Locate the cell with the specified text and output its [x, y] center coordinate. 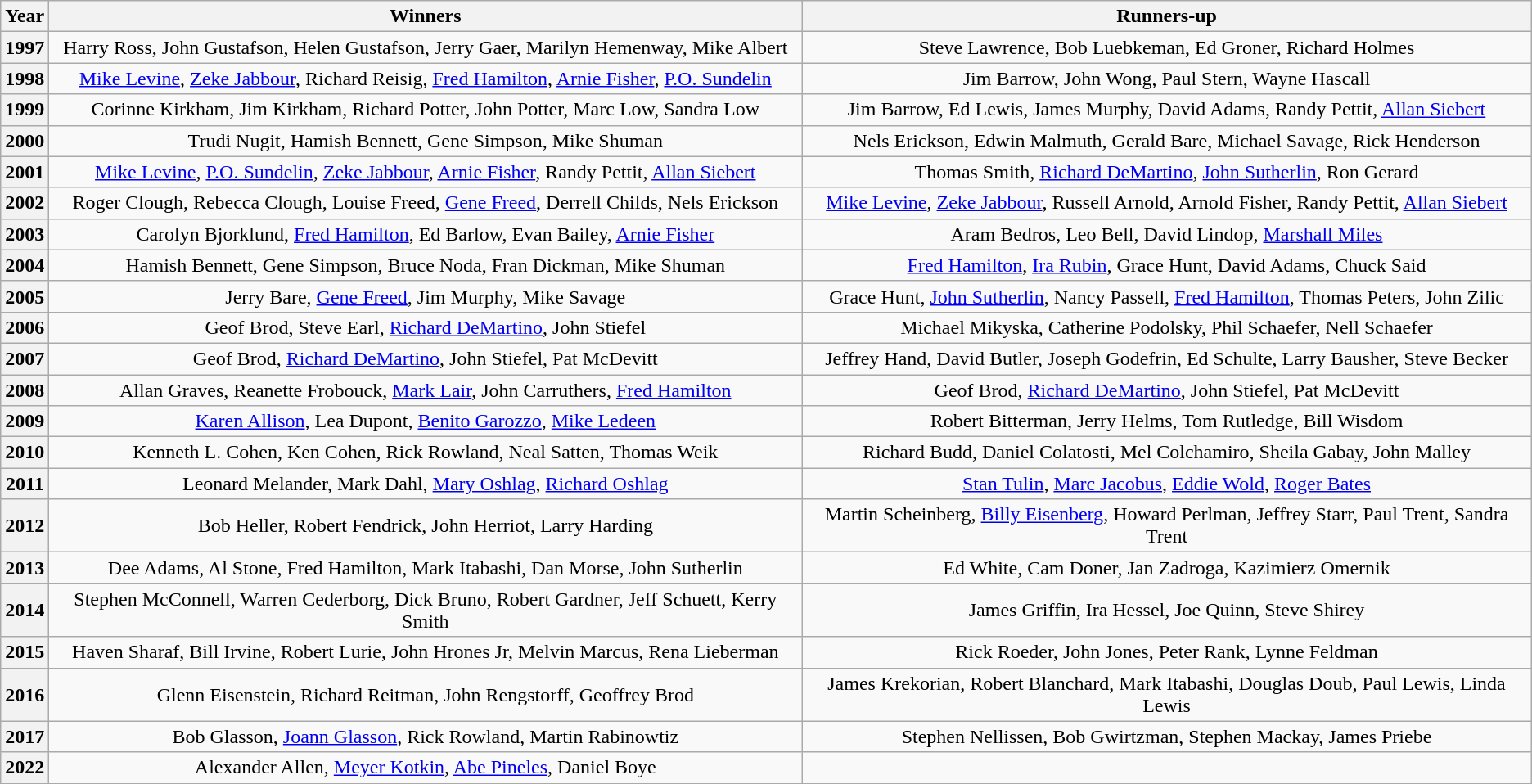
2003 [25, 234]
Jeffrey Hand, David Butler, Joseph Godefrin, Ed Schulte, Larry Bausher, Steve Becker [1167, 358]
Kenneth L. Cohen, Ken Cohen, Rick Rowland, Neal Satten, Thomas Weik [426, 453]
2013 [25, 568]
Bob Glasson, Joann Glasson, Rick Rowland, Martin Rabinowtiz [426, 737]
Ed White, Cam Doner, Jan Zadroga, Kazimierz Omernik [1167, 568]
Harry Ross, John Gustafson, Helen Gustafson, Jerry Gaer, Marilyn Hemenway, Mike Albert [426, 47]
Allan Graves, Reanette Frobouck, Mark Lair, John Carruthers, Fred Hamilton [426, 390]
2009 [25, 421]
Robert Bitterman, Jerry Helms, Tom Rutledge, Bill Wisdom [1167, 421]
Jim Barrow, Ed Lewis, James Murphy, David Adams, Randy Pettit, Allan Siebert [1167, 110]
Corinne Kirkham, Jim Kirkham, Richard Potter, John Potter, Marc Low, Sandra Low [426, 110]
2012 [25, 525]
Aram Bedros, Leo Bell, David Lindop, Marshall Miles [1167, 234]
2014 [25, 611]
2017 [25, 737]
Jim Barrow, John Wong, Paul Stern, Wayne Hascall [1167, 79]
2011 [25, 484]
James Griffin, Ira Hessel, Joe Quinn, Steve Shirey [1167, 611]
Karen Allison, Lea Dupont, Benito Garozzo, Mike Ledeen [426, 421]
1999 [25, 110]
Stan Tulin, Marc Jacobus, Eddie Wold, Roger Bates [1167, 484]
Carolyn Bjorklund, Fred Hamilton, Ed Barlow, Evan Bailey, Arnie Fisher [426, 234]
Bob Heller, Robert Fendrick, John Herriot, Larry Harding [426, 525]
Trudi Nugit, Hamish Bennett, Gene Simpson, Mike Shuman [426, 141]
1998 [25, 79]
Rick Roeder, John Jones, Peter Rank, Lynne Feldman [1167, 652]
Mike Levine, Zeke Jabbour, Russell Arnold, Arnold Fisher, Randy Pettit, Allan Siebert [1167, 203]
Year [25, 16]
Alexander Allen, Meyer Kotkin, Abe Pineles, Daniel Boye [426, 768]
Richard Budd, Daniel Colatosti, Mel Colchamiro, Sheila Gabay, John Malley [1167, 453]
2000 [25, 141]
2016 [25, 694]
Glenn Eisenstein, Richard Reitman, John Rengstorff, Geoffrey Brod [426, 694]
Haven Sharaf, Bill Irvine, Robert Lurie, John Hrones Jr, Melvin Marcus, Rena Lieberman [426, 652]
Hamish Bennett, Gene Simpson, Bruce Noda, Fran Dickman, Mike Shuman [426, 265]
Dee Adams, Al Stone, Fred Hamilton, Mark Itabashi, Dan Morse, John Sutherlin [426, 568]
Grace Hunt, John Sutherlin, Nancy Passell, Fred Hamilton, Thomas Peters, John Zilic [1167, 296]
2005 [25, 296]
James Krekorian, Robert Blanchard, Mark Itabashi, Douglas Doub, Paul Lewis, Linda Lewis [1167, 694]
2022 [25, 768]
2006 [25, 327]
Winners [426, 16]
2001 [25, 172]
Steve Lawrence, Bob Luebkeman, Ed Groner, Richard Holmes [1167, 47]
1997 [25, 47]
Mike Levine, P.O. Sundelin, Zeke Jabbour, Arnie Fisher, Randy Pettit, Allan Siebert [426, 172]
2008 [25, 390]
2002 [25, 203]
Stephen Nellissen, Bob Gwirtzman, Stephen Mackay, James Priebe [1167, 737]
2004 [25, 265]
2007 [25, 358]
Jerry Bare, Gene Freed, Jim Murphy, Mike Savage [426, 296]
2015 [25, 652]
Geof Brod, Steve Earl, Richard DeMartino, John Stiefel [426, 327]
Mike Levine, Zeke Jabbour, Richard Reisig, Fred Hamilton, Arnie Fisher, P.O. Sundelin [426, 79]
Leonard Melander, Mark Dahl, Mary Oshlag, Richard Oshlag [426, 484]
Nels Erickson, Edwin Malmuth, Gerald Bare, Michael Savage, Rick Henderson [1167, 141]
Stephen McConnell, Warren Cederborg, Dick Bruno, Robert Gardner, Jeff Schuett, Kerry Smith [426, 611]
Martin Scheinberg, Billy Eisenberg, Howard Perlman, Jeffrey Starr, Paul Trent, Sandra Trent [1167, 525]
2010 [25, 453]
Runners-up [1167, 16]
Michael Mikyska, Catherine Podolsky, Phil Schaefer, Nell Schaefer [1167, 327]
Thomas Smith, Richard DeMartino, John Sutherlin, Ron Gerard [1167, 172]
Fred Hamilton, Ira Rubin, Grace Hunt, David Adams, Chuck Said [1167, 265]
Roger Clough, Rebecca Clough, Louise Freed, Gene Freed, Derrell Childs, Nels Erickson [426, 203]
